Extract the [X, Y] coordinate from the center of the cell holding the provided text.  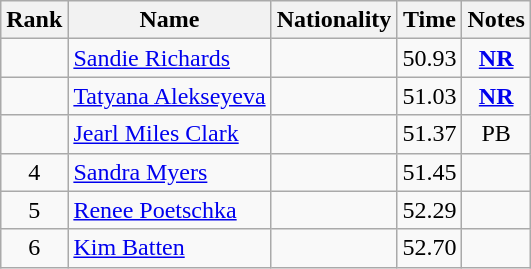
Notes [496, 20]
Name [170, 20]
Tatyana Alekseyeva [170, 96]
Sandra Myers [170, 172]
51.03 [430, 96]
6 [34, 248]
PB [496, 134]
Time [430, 20]
Renee Poetschka [170, 210]
50.93 [430, 58]
52.29 [430, 210]
51.37 [430, 134]
Jearl Miles Clark [170, 134]
Kim Batten [170, 248]
51.45 [430, 172]
4 [34, 172]
Sandie Richards [170, 58]
5 [34, 210]
52.70 [430, 248]
Nationality [334, 20]
Rank [34, 20]
